From the cell containing the given text, extract its center point as (X, Y) coordinate. 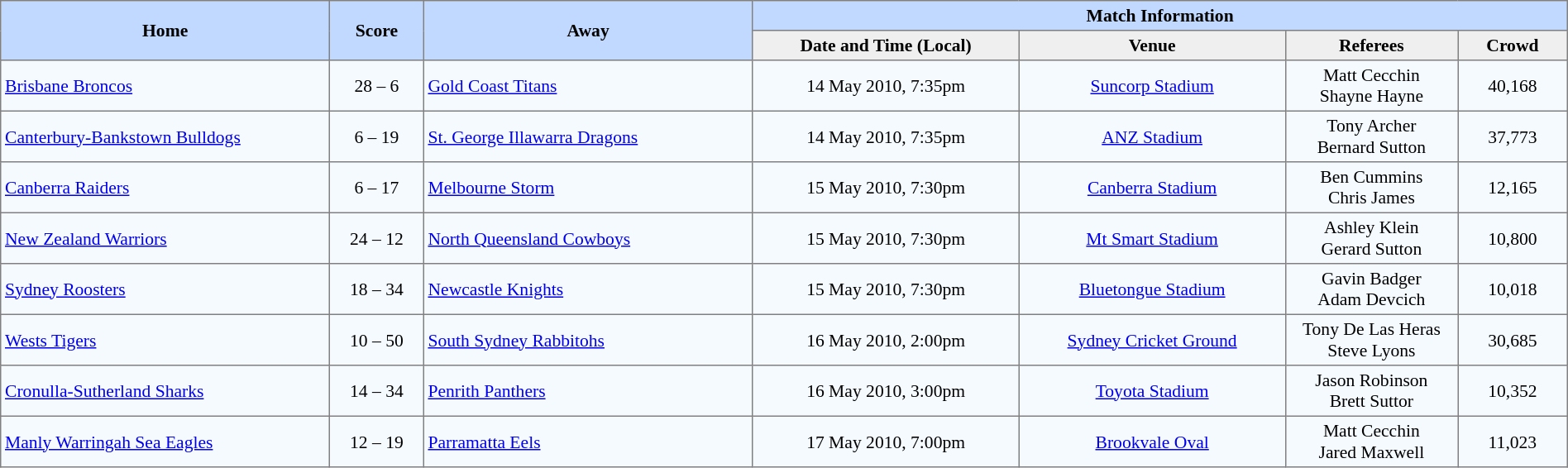
Cronulla-Sutherland Sharks (165, 391)
Gavin BadgerAdam Devcich (1371, 289)
Tony ArcherBernard Sutton (1371, 136)
24 – 12 (377, 238)
10,018 (1513, 289)
12,165 (1513, 188)
Home (165, 31)
Referees (1371, 45)
Match Information (1159, 16)
14 – 34 (377, 391)
Score (377, 31)
Venue (1152, 45)
New Zealand Warriors (165, 238)
Mt Smart Stadium (1152, 238)
Matt CecchinShayne Hayne (1371, 86)
Manly Warringah Sea Eagles (165, 442)
Newcastle Knights (588, 289)
12 – 19 (377, 442)
Ashley KleinGerard Sutton (1371, 238)
Crowd (1513, 45)
10 – 50 (377, 340)
17 May 2010, 7:00pm (886, 442)
Canberra Raiders (165, 188)
Brisbane Broncos (165, 86)
Wests Tigers (165, 340)
Ben CumminsChris James (1371, 188)
Canterbury-Bankstown Bulldogs (165, 136)
Canberra Stadium (1152, 188)
18 – 34 (377, 289)
6 – 19 (377, 136)
Tony De Las HerasSteve Lyons (1371, 340)
Matt CecchinJared Maxwell (1371, 442)
Jason RobinsonBrett Suttor (1371, 391)
Gold Coast Titans (588, 86)
Toyota Stadium (1152, 391)
40,168 (1513, 86)
Suncorp Stadium (1152, 86)
Away (588, 31)
37,773 (1513, 136)
Melbourne Storm (588, 188)
16 May 2010, 2:00pm (886, 340)
Penrith Panthers (588, 391)
Date and Time (Local) (886, 45)
Sydney Roosters (165, 289)
11,023 (1513, 442)
Sydney Cricket Ground (1152, 340)
28 – 6 (377, 86)
10,352 (1513, 391)
Bluetongue Stadium (1152, 289)
6 – 17 (377, 188)
Brookvale Oval (1152, 442)
ANZ Stadium (1152, 136)
10,800 (1513, 238)
South Sydney Rabbitohs (588, 340)
30,685 (1513, 340)
Parramatta Eels (588, 442)
North Queensland Cowboys (588, 238)
St. George Illawarra Dragons (588, 136)
16 May 2010, 3:00pm (886, 391)
